Identify which cell holds the provided text, then report its (x, y) central coordinate. 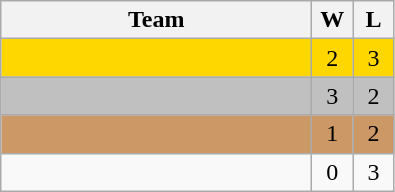
Team (156, 20)
1 (332, 134)
L (374, 20)
W (332, 20)
0 (332, 172)
